Detect which cell encompasses the target text, then output its [X, Y] center coordinate. 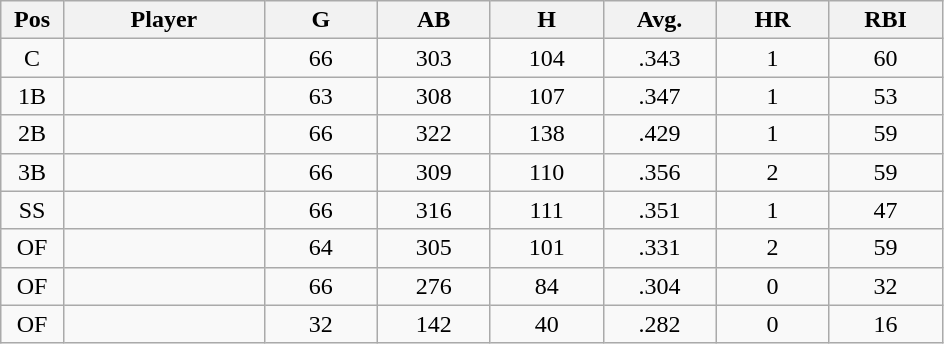
Avg. [660, 20]
3B [32, 172]
HR [772, 20]
.351 [660, 210]
107 [546, 96]
305 [434, 248]
63 [320, 96]
53 [886, 96]
84 [546, 286]
322 [434, 134]
Pos [32, 20]
308 [434, 96]
64 [320, 248]
1B [32, 96]
316 [434, 210]
Player [164, 20]
.282 [660, 324]
303 [434, 58]
138 [546, 134]
C [32, 58]
AB [434, 20]
16 [886, 324]
RBI [886, 20]
G [320, 20]
60 [886, 58]
.331 [660, 248]
110 [546, 172]
.356 [660, 172]
309 [434, 172]
104 [546, 58]
.429 [660, 134]
276 [434, 286]
47 [886, 210]
2B [32, 134]
.347 [660, 96]
SS [32, 210]
101 [546, 248]
.343 [660, 58]
111 [546, 210]
.304 [660, 286]
H [546, 20]
142 [434, 324]
40 [546, 324]
